Detect which cell encompasses the target text, then output its (X, Y) center coordinate. 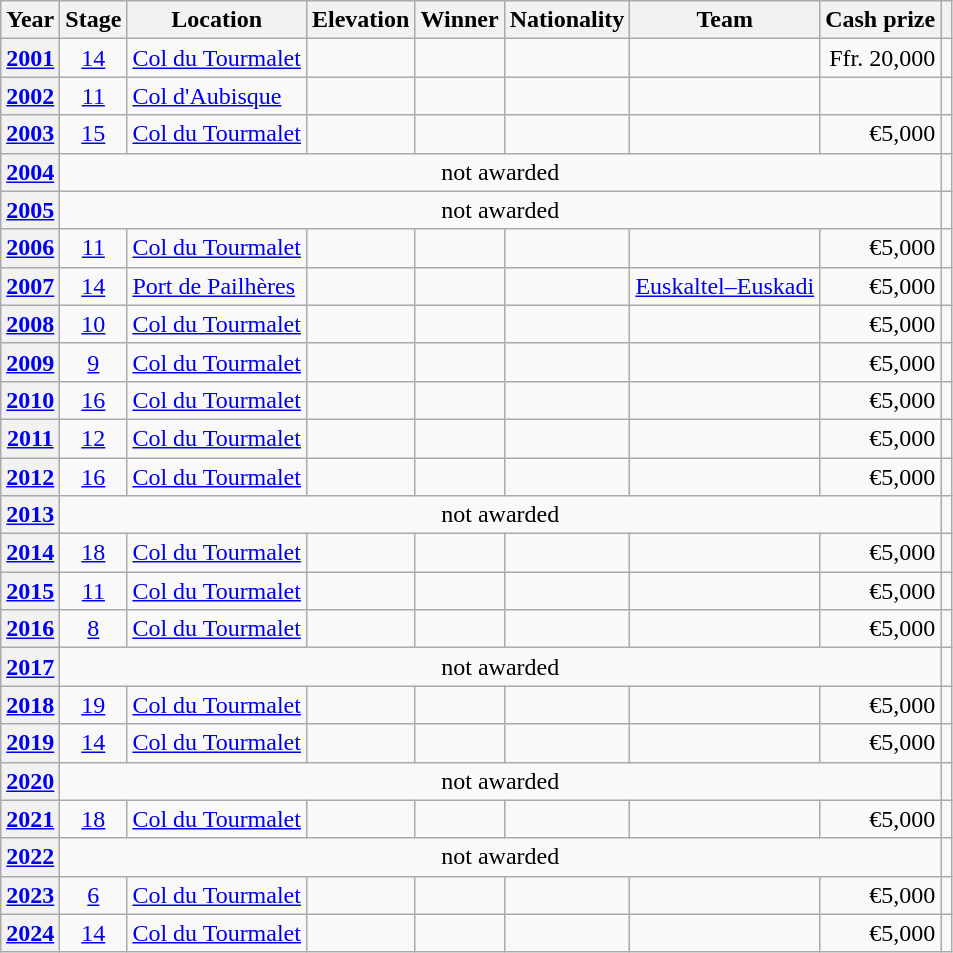
2002 (30, 96)
2024 (30, 933)
Cash prize (880, 20)
2012 (30, 477)
2007 (30, 286)
2013 (30, 515)
2005 (30, 210)
2008 (30, 324)
Location (217, 20)
2011 (30, 438)
2023 (30, 895)
15 (94, 134)
2016 (30, 629)
Col d'Aubisque (217, 96)
Nationality (567, 20)
Stage (94, 20)
19 (94, 705)
2006 (30, 248)
2021 (30, 819)
Year (30, 20)
9 (94, 362)
Winner (460, 20)
2015 (30, 591)
2010 (30, 400)
Euskaltel–Euskadi (725, 286)
Ffr. 20,000 (880, 58)
8 (94, 629)
2017 (30, 667)
2018 (30, 705)
2019 (30, 743)
Team (725, 20)
2003 (30, 134)
2001 (30, 58)
2014 (30, 553)
Port de Pailhères (217, 286)
12 (94, 438)
2004 (30, 172)
2009 (30, 362)
10 (94, 324)
2020 (30, 781)
Elevation (360, 20)
6 (94, 895)
2022 (30, 857)
